Scan for the cell matching the given text and deliver its [x, y] coordinate at center. 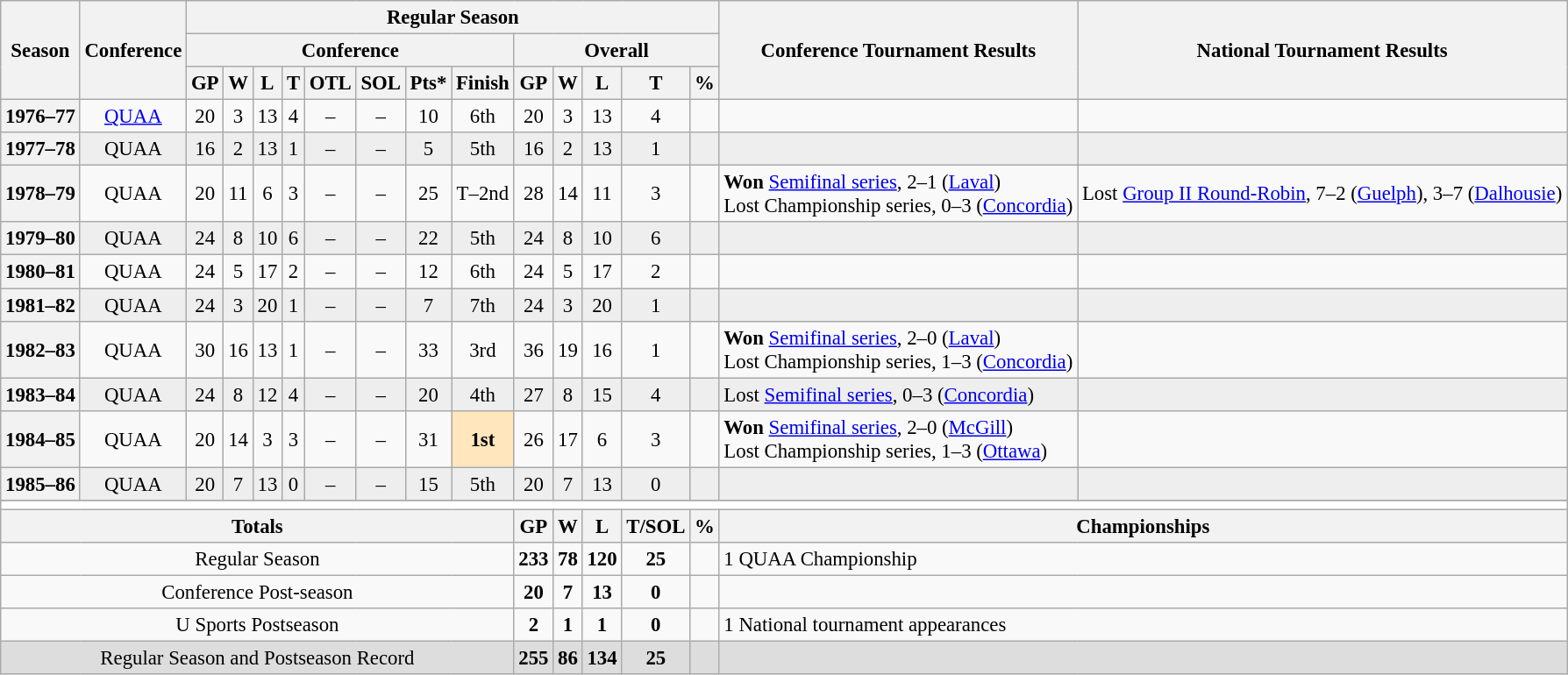
Won Semifinal series, 2–1 (Laval)Lost Championship series, 0–3 (Concordia) [898, 195]
28 [533, 195]
1978–79 [40, 195]
U Sports Postseason [258, 625]
Won Semifinal series, 2–0 (Laval)Lost Championship series, 1–3 (Concordia) [898, 349]
1982–83 [40, 349]
78 [568, 559]
Conference Tournament Results [898, 51]
1984–85 [40, 438]
1985–86 [40, 484]
1980–81 [40, 272]
36 [533, 349]
Totals [258, 526]
Championships [1144, 526]
Lost Group II Round-Robin, 7–2 (Guelph), 3–7 (Dalhousie) [1322, 195]
4th [482, 394]
22 [428, 239]
1st [482, 438]
National Tournament Results [1322, 51]
255 [533, 658]
3rd [482, 349]
26 [533, 438]
120 [602, 559]
31 [428, 438]
SOL [381, 83]
233 [533, 559]
T/SOL [656, 526]
1976–77 [40, 117]
1977–78 [40, 149]
30 [205, 349]
Pts* [428, 83]
1979–80 [40, 239]
Conference Post-season [258, 592]
Overall [617, 51]
134 [602, 658]
Regular Season and Postseason Record [258, 658]
Lost Semifinal series, 0–3 (Concordia) [898, 394]
Season [40, 51]
Won Semifinal series, 2–0 (McGill)Lost Championship series, 1–3 (Ottawa) [898, 438]
86 [568, 658]
19 [568, 349]
Finish [482, 83]
7th [482, 305]
1981–82 [40, 305]
1 QUAA Championship [1144, 559]
27 [533, 394]
33 [428, 349]
T–2nd [482, 195]
OTL [330, 83]
1 National tournament appearances [1144, 625]
1983–84 [40, 394]
